Capture the cell that displays the provided text and extract its [x, y] central coordinate. 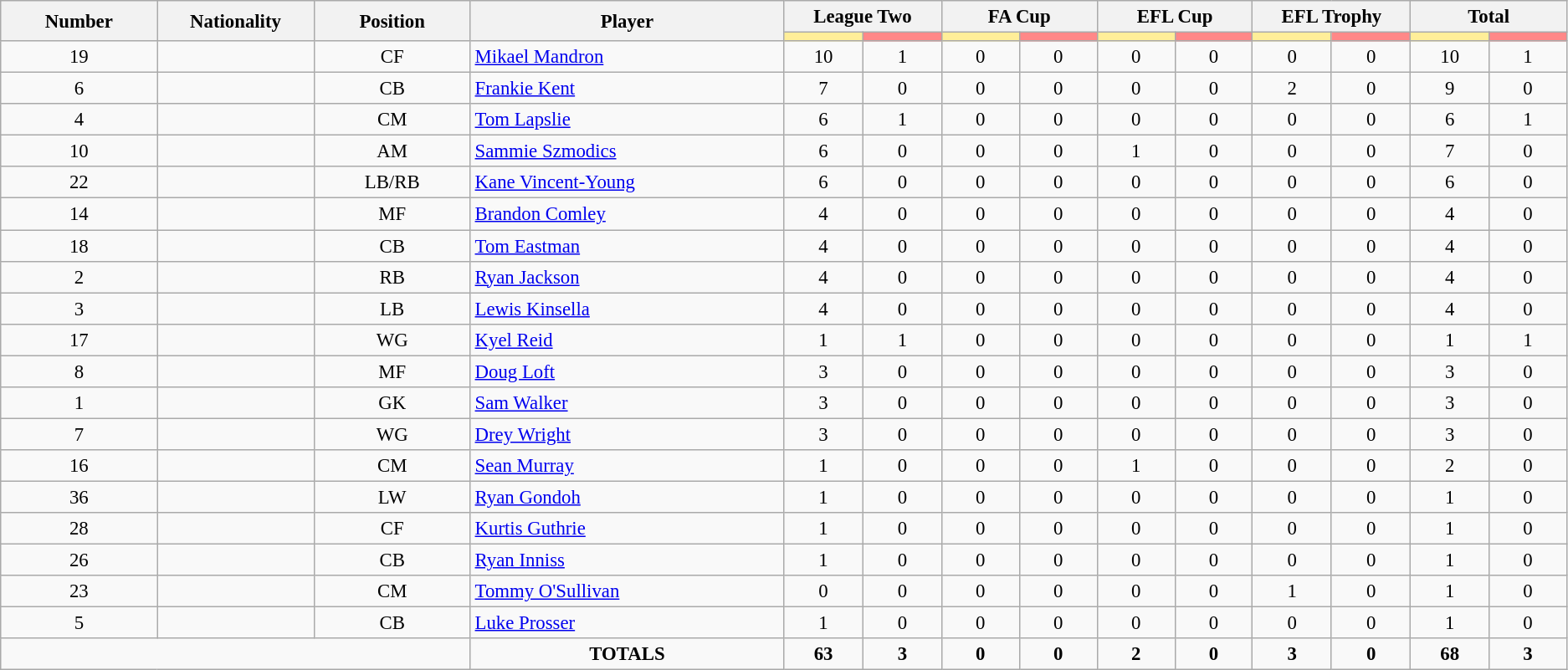
Kyel Reid [627, 340]
Tom Lapslie [627, 120]
Number [79, 21]
AM [392, 151]
Luke Prosser [627, 623]
EFL Trophy [1332, 17]
Nationality [236, 21]
8 [79, 371]
Sean Murray [627, 466]
TOTALS [627, 654]
18 [79, 246]
LW [392, 497]
63 [823, 654]
Drey Wright [627, 434]
Total [1489, 17]
FA Cup [1019, 17]
36 [79, 497]
Tommy O'Sullivan [627, 591]
RB [392, 277]
League Two [863, 17]
Kurtis Guthrie [627, 529]
5 [79, 623]
Brandon Comley [627, 214]
Tom Eastman [627, 246]
14 [79, 214]
26 [79, 560]
9 [1450, 89]
Position [392, 21]
23 [79, 591]
Ryan Gondoh [627, 497]
Lewis Kinsella [627, 309]
LB/RB [392, 183]
68 [1450, 654]
Sam Walker [627, 403]
Mikael Mandron [627, 57]
28 [79, 529]
GK [392, 403]
Sammie Szmodics [627, 151]
Ryan Inniss [627, 560]
LB [392, 309]
19 [79, 57]
16 [79, 466]
Frankie Kent [627, 89]
17 [79, 340]
Doug Loft [627, 371]
Ryan Jackson [627, 277]
Kane Vincent-Young [627, 183]
Player [627, 21]
EFL Cup [1175, 17]
22 [79, 183]
